Scan for the cell matching the given text and deliver its (X, Y) coordinate at center. 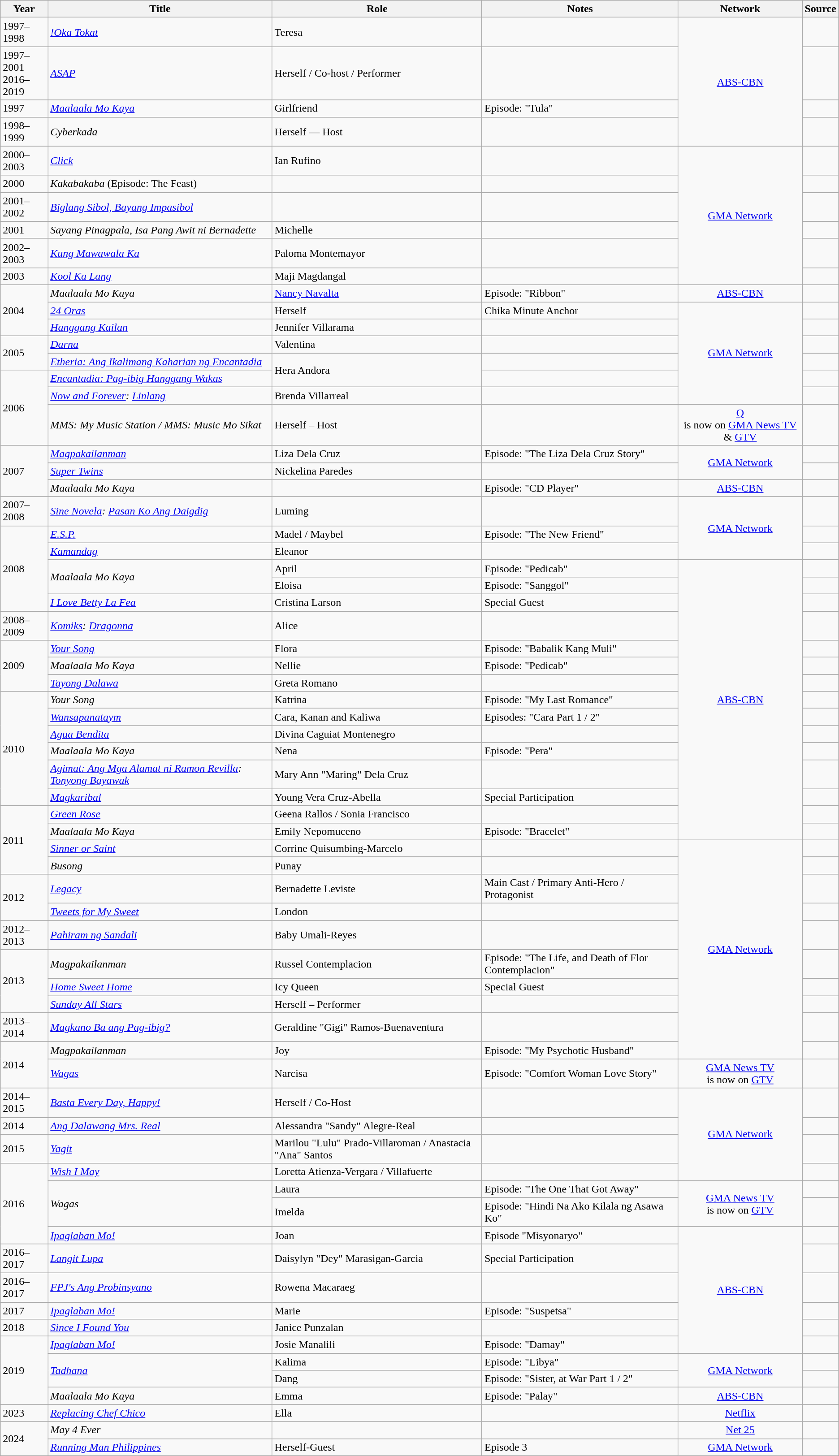
2005 (24, 353)
Teresa (377, 32)
Cristina Larson (377, 602)
2008–2009 (24, 626)
FPJ's Ang Probinsyano (160, 1287)
Encantadia: Pag-ibig Hanggang Wakas (160, 379)
Daisylyn "Dey" Marasigan-Garcia (377, 1258)
2014–2015 (24, 1102)
MMS: My Music Station / MMS: Music Mo Sikat (160, 425)
Wish I May (160, 1172)
Now and Forever: Linlang (160, 396)
Josie Manalili (377, 1345)
Maji Magdangal (377, 276)
2002–2003 (24, 253)
ASAP (160, 73)
Joan (377, 1235)
Magkaribal (160, 797)
Geena Rallos / Sonia Francisco (377, 814)
Year (24, 9)
Episode: "My Last Romance" (580, 700)
Episode: "The Life, and Death of Flor Contemplacion" (580, 964)
Herself — Host (377, 132)
Episode 3 (580, 1447)
Etheria: Ang Ikalimang Kaharian ng Encantadia (160, 362)
Kung Mawawala Ka (160, 253)
2009 (24, 666)
Alessandra "Sandy" Alegre-Real (377, 1126)
Legacy (160, 888)
London (377, 912)
I Love Betty La Fea (160, 602)
Geraldine "Gigi" Ramos-Buenaventura (377, 1027)
Episode: "CD Player" (580, 488)
Replacing Chef Chico (160, 1413)
!Oka Tokat (160, 32)
Cyberkada (160, 132)
Brenda Villarreal (377, 396)
Nena (377, 751)
Episode: "Pera" (580, 751)
Hera Andora (377, 370)
Imelda (377, 1212)
Eloisa (377, 585)
2013 (24, 981)
Source (820, 9)
2000 (24, 184)
Sine Novela: Pasan Ko Ang Daigdig (160, 511)
Kalima (377, 1362)
Tweets for My Sweet (160, 912)
Wansapanataym (160, 717)
Cara, Kanan and Kaliwa (377, 717)
Super Twins (160, 471)
Michelle (377, 230)
2001 (24, 230)
2007–2008 (24, 511)
Herself – Host (377, 425)
Role (377, 9)
Luming (377, 511)
Sayang Pinagpala, Isa Pang Awit ni Bernadette (160, 230)
Paloma Montemayor (377, 253)
Russel Contemplacion (377, 964)
2019 (24, 1370)
Ian Rufino (377, 160)
Episode: "Comfort Woman Love Story" (580, 1074)
Marilou "Lulu" Prado-Villaroman / Anastacia "Ana" Santos (377, 1149)
Herself-Guest (377, 1447)
Jennifer Villarama (377, 328)
Main Cast / Primary Anti-Hero / Protagonist (580, 888)
Sinner or Saint (160, 848)
2008 (24, 568)
Ella (377, 1413)
Greta Romano (377, 683)
Marie (377, 1311)
Herself – Performer (377, 1004)
Chika Minute Anchor (580, 311)
Divina Caguiat Montenegro (377, 734)
2012 (24, 897)
2011 (24, 840)
Green Rose (160, 814)
Episode: "Suspetsa" (580, 1311)
Episode: "The Liza Dela Cruz Story" (580, 454)
Kamandag (160, 551)
Herself / Co-host / Performer (377, 73)
Episode: "Tula" (580, 108)
Title (160, 9)
Baby Umali-Reyes (377, 935)
Since I Found You (160, 1328)
Episode: "Damay" (580, 1345)
2018 (24, 1328)
2006 (24, 408)
Flora (377, 649)
Running Man Philippines (160, 1447)
Nancy Navalta (377, 293)
Bernadette Leviste (377, 888)
Komiks: Dragonna (160, 626)
Home Sweet Home (160, 987)
Network (740, 9)
Episode: "Palay" (580, 1396)
Agua Bendita (160, 734)
2024 (24, 1439)
Tadhana (160, 1370)
Episode: "Ribbon" (580, 293)
Episode: "Sister, at War Part 1 / 2" (580, 1379)
1998–1999 (24, 132)
Sunday All Stars (160, 1004)
Notes (580, 9)
2013–2014 (24, 1027)
Tayong Dalawa (160, 683)
Episode: "The One That Got Away" (580, 1189)
Netflix (740, 1413)
2007 (24, 471)
2010 (24, 748)
Corrine Quisumbing-Marcelo (377, 848)
Episode: "Hindi Na Ako Kilala ng Asawa Ko" (580, 1212)
Hanggang Kailan (160, 328)
1997–2001 2016–2019 (24, 73)
Episodes: "Cara Part 1 / 2" (580, 717)
Magkano Ba ang Pag-ibig? (160, 1027)
Alice (377, 626)
Nickelina Paredes (377, 471)
Darna (160, 345)
2016 (24, 1204)
Langit Lupa (160, 1258)
Valentina (377, 345)
Mary Ann "Maring" Dela Cruz (377, 774)
1997–1998 (24, 32)
Ang Dalawang Mrs. Real (160, 1126)
Janice Punzalan (377, 1328)
Herself (377, 311)
Eleanor (377, 551)
Busong (160, 865)
April (377, 568)
Icy Queen (377, 987)
Biglang Sibol, Bayang Impasibol (160, 207)
2012–2013 (24, 935)
Yagit (160, 1149)
24 Oras (160, 311)
2023 (24, 1413)
Katrina (377, 700)
Rowena Macaraeg (377, 1287)
2003 (24, 276)
Episode: "Libya" (580, 1362)
2004 (24, 310)
Punay (377, 865)
Emily Nepomuceno (377, 831)
2015 (24, 1149)
Episode: "The New Friend" (580, 534)
2000–2003 (24, 160)
Kool Ka Lang (160, 276)
Episode: "Bracelet" (580, 831)
Nellie (377, 666)
Net 25 (740, 1430)
2001–2002 (24, 207)
2017 (24, 1311)
Laura (377, 1189)
Madel / Maybel (377, 534)
Click (160, 160)
Girlfriend (377, 108)
Episode: "Babalik Kang Muli" (580, 649)
Episode: "My Psychotic Husband" (580, 1050)
Joy (377, 1050)
Herself / Co-Host (377, 1102)
Emma (377, 1396)
Q is now on GMA News TV & GTV (740, 425)
May 4 Ever (160, 1430)
Episode "Misyonaryo" (580, 1235)
Liza Dela Cruz (377, 454)
Episode: "Sanggol" (580, 585)
Narcisa (377, 1074)
Basta Every Day, Happy! (160, 1102)
Young Vera Cruz-Abella (377, 797)
Kakabakaba (Episode: The Feast) (160, 184)
Dang (377, 1379)
E.S.P. (160, 534)
Agimat: Ang Mga Alamat ni Ramon Revilla: Tonyong Bayawak (160, 774)
Loretta Atienza-Vergara / Villafuerte (377, 1172)
Pahiram ng Sandali (160, 935)
1997 (24, 108)
